Capture the cell that displays the provided text and extract its [X, Y] central coordinate. 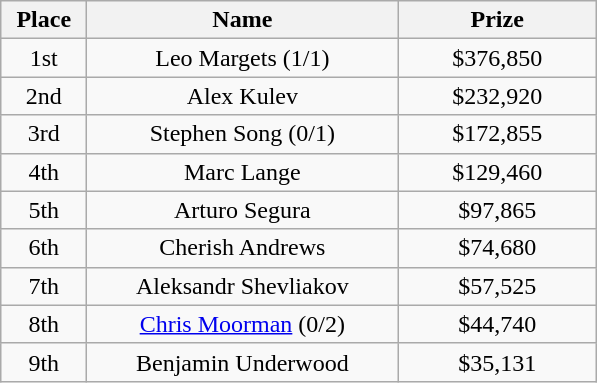
5th [44, 210]
4th [44, 172]
Arturo Segura [242, 210]
$376,850 [498, 58]
$97,865 [498, 210]
$74,680 [498, 248]
$57,525 [498, 286]
Stephen Song (0/1) [242, 134]
$172,855 [498, 134]
Chris Moorman (0/2) [242, 324]
Place [44, 20]
6th [44, 248]
$35,131 [498, 362]
Alex Kulev [242, 96]
Leo Margets (1/1) [242, 58]
1st [44, 58]
Prize [498, 20]
Aleksandr Shevliakov [242, 286]
Marc Lange [242, 172]
Name [242, 20]
$129,460 [498, 172]
9th [44, 362]
$232,920 [498, 96]
$44,740 [498, 324]
7th [44, 286]
8th [44, 324]
Benjamin Underwood [242, 362]
2nd [44, 96]
Cherish Andrews [242, 248]
3rd [44, 134]
